Determine the (x, y) coordinate at the center of the cell enclosing the given text.  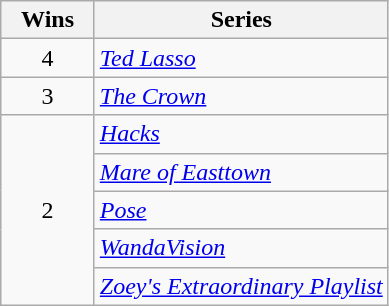
3 (48, 96)
Wins (48, 20)
Ted Lasso (241, 58)
Pose (241, 210)
Hacks (241, 134)
Series (241, 20)
WandaVision (241, 248)
4 (48, 58)
Zoey's Extraordinary Playlist (241, 286)
The Crown (241, 96)
Mare of Easttown (241, 172)
2 (48, 210)
